Output the (x, y) coordinate of the center of the cell containing the given text.  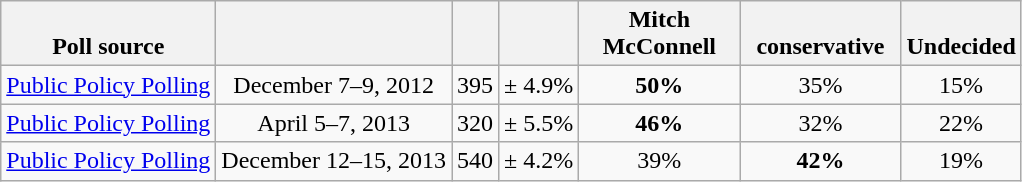
35% (820, 85)
± 4.9% (539, 85)
46% (660, 123)
540 (476, 161)
Undecided (961, 34)
Poll source (108, 34)
MitchMcConnell (660, 34)
320 (476, 123)
± 4.2% (539, 161)
32% (820, 123)
conservative (820, 34)
December 12–15, 2013 (334, 161)
April 5–7, 2013 (334, 123)
± 5.5% (539, 123)
50% (660, 85)
19% (961, 161)
395 (476, 85)
15% (961, 85)
December 7–9, 2012 (334, 85)
39% (660, 161)
42% (820, 161)
22% (961, 123)
